Identify which cell holds the provided text, then report its [X, Y] central coordinate. 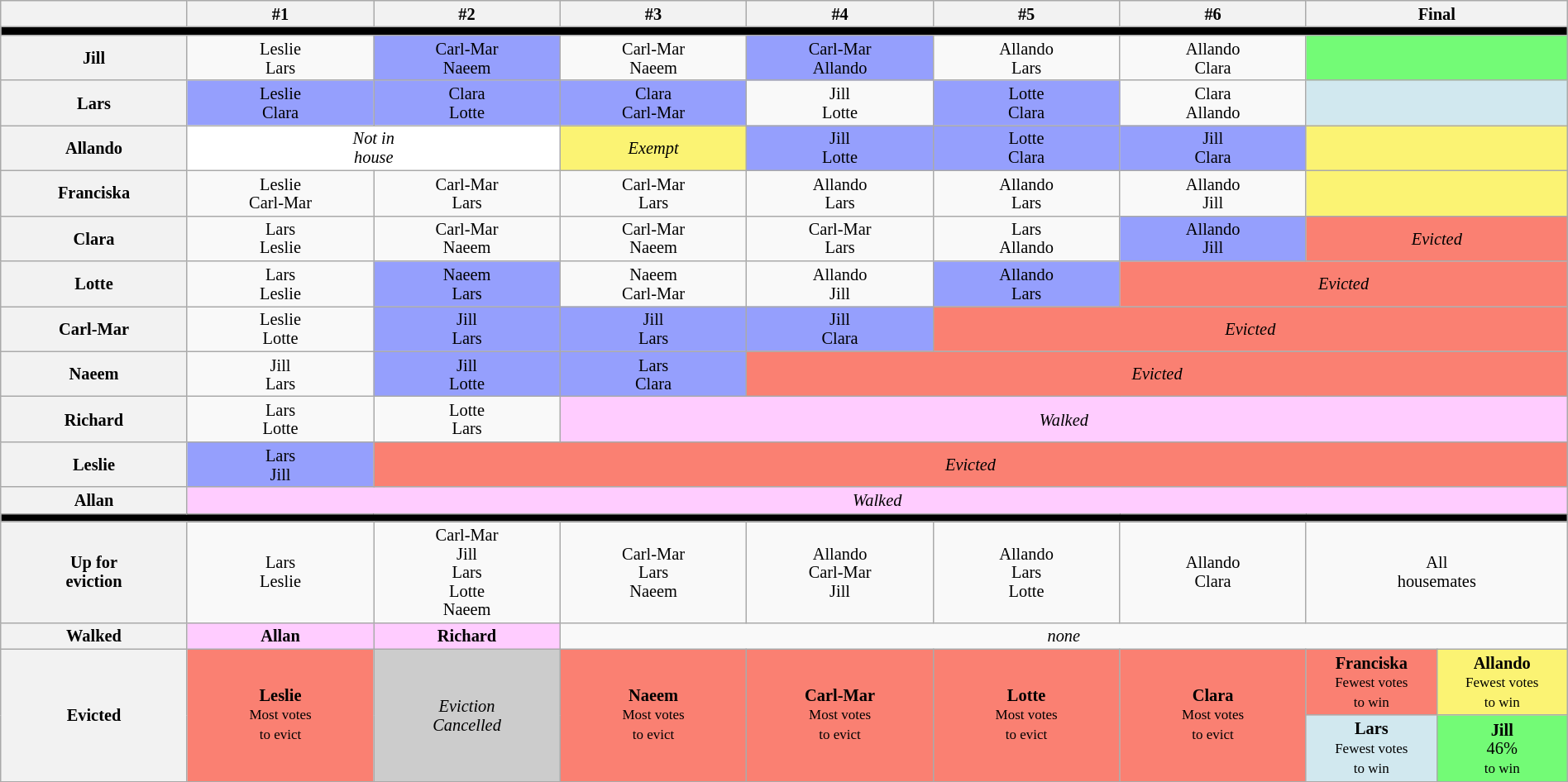
LarsAllando [1026, 238]
#6 [1213, 13]
Carl-Mar [94, 329]
ClaraLotte [467, 103]
Lotte Most votesto evict [1026, 715]
#4 [840, 13]
Naeem [94, 374]
AllandoFewest votesto win [1502, 682]
Franciska [94, 193]
LotteLars [467, 418]
LarsJill [280, 465]
Clara Most votesto evict [1213, 715]
Naeem Most votesto evict [653, 715]
Jill46%to win [1502, 748]
#1 [280, 13]
NaeemCarl-Mar [653, 283]
Not inhouse [374, 147]
LeslieClara [280, 103]
Carl-MarLarsNaeem [653, 572]
Exempt [653, 147]
Carl-MarAllando [840, 58]
AllandoCarl-MarJill [840, 572]
Leslie Most votesto evict [280, 715]
LeslieCarl-Mar [280, 193]
Jill [94, 58]
Allhousemates [1437, 572]
Carl-Mar Most votesto evict [840, 715]
LarsClara [653, 374]
LarsLotte [280, 418]
LeslieLotte [280, 329]
none [1064, 636]
EvictionCancelled [467, 715]
Lars [94, 103]
ClaraAllando [1213, 103]
#5 [1026, 13]
Lotte [94, 283]
#3 [653, 13]
FranciskaFewest votesto win [1371, 682]
Final [1437, 13]
LarsFewest votesto win [1371, 748]
NaeemLars [467, 283]
Carl-MarJillLarsLotteNaeem [467, 572]
Clara [94, 238]
#2 [467, 13]
LeslieLars [280, 58]
ClaraCarl-Mar [653, 103]
Up foreviction [94, 572]
Leslie [94, 465]
Allando [94, 147]
AllandoLarsLotte [1026, 572]
